Detect which cell encompasses the target text, then output its (X, Y) center coordinate. 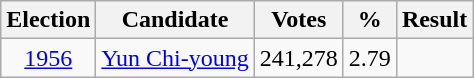
1956 (48, 58)
Election (48, 20)
Result (434, 20)
Votes (298, 20)
Candidate (175, 20)
Yun Chi-young (175, 58)
% (370, 20)
241,278 (298, 58)
2.79 (370, 58)
